Extract the (x, y) coordinate from the center of the cell holding the provided text.  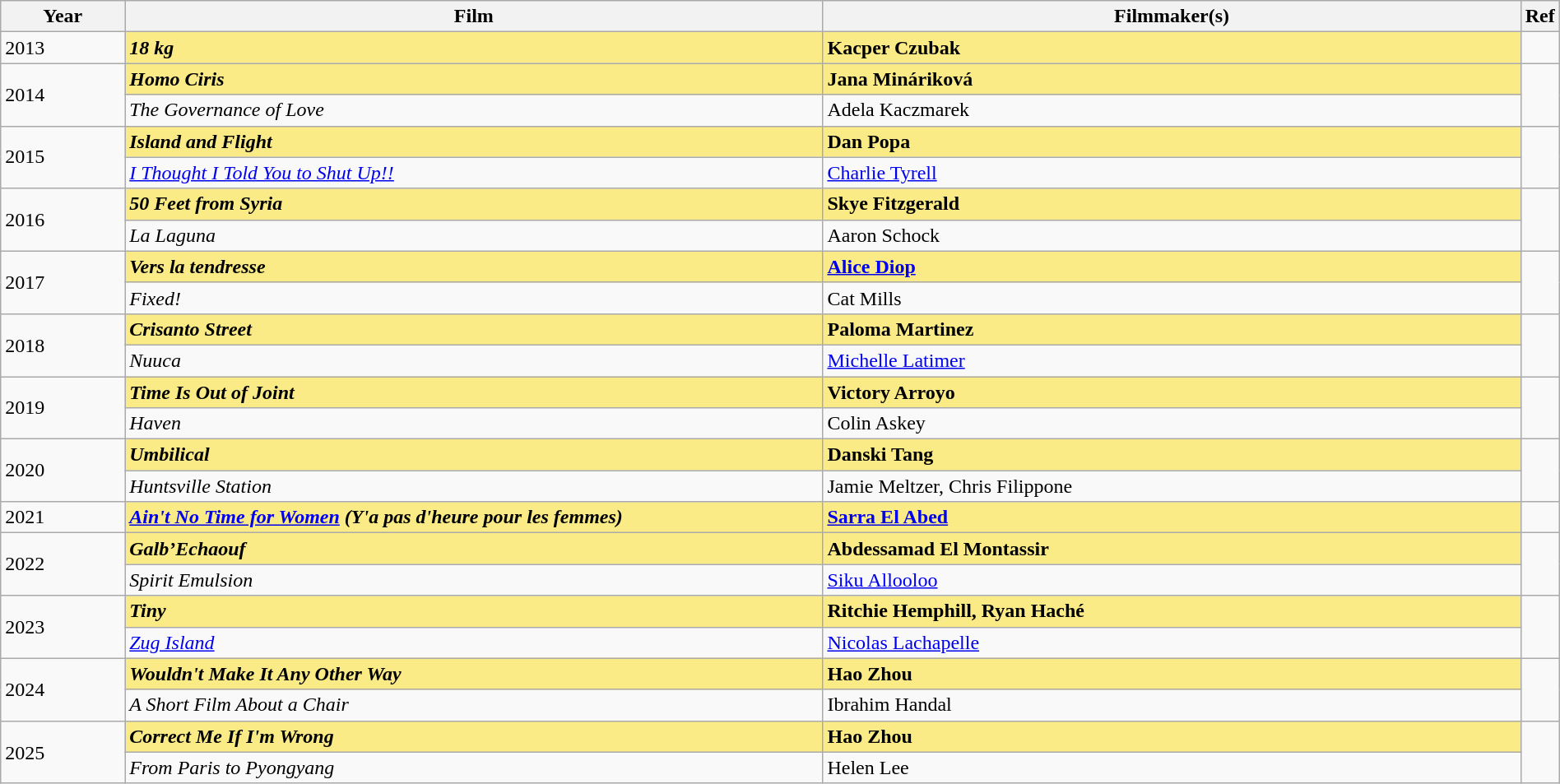
50 Feet from Syria (474, 204)
Umbilical (474, 455)
Vers la tendresse (474, 267)
Huntsville Station (474, 486)
Nicolas Lachapelle (1172, 643)
18 kg (474, 48)
Haven (474, 424)
Wouldn't Make It Any Other Way (474, 674)
Alice Diop (1172, 267)
2020 (63, 471)
Michelle Latimer (1172, 360)
2015 (63, 157)
2023 (63, 627)
Ref (1540, 16)
Filmmaker(s) (1172, 16)
2019 (63, 408)
Kacper Czubak (1172, 48)
Year (63, 16)
Nuuca (474, 360)
Homo Ciris (474, 79)
Film (474, 16)
Jamie Meltzer, Chris Filippone (1172, 486)
Sarra El Abed (1172, 517)
From Paris to Pyongyang (474, 768)
2021 (63, 517)
2016 (63, 220)
Fixed! (474, 298)
Charlie Tyrell (1172, 173)
A Short Film About a Chair (474, 705)
Victory Arroyo (1172, 392)
The Governance of Love (474, 110)
2018 (63, 345)
2017 (63, 282)
Siku Allooloo (1172, 580)
2014 (63, 95)
Helen Lee (1172, 768)
2025 (63, 752)
2013 (63, 48)
Danski Tang (1172, 455)
Spirit Emulsion (474, 580)
2022 (63, 564)
Tiny (474, 611)
Correct Me If I'm Wrong (474, 736)
Jana Mináriková (1172, 79)
Ain't No Time for Women (Y'a pas d'heure pour les femmes) (474, 517)
La Laguna (474, 235)
Crisanto Street (474, 329)
Adela Kaczmarek (1172, 110)
Colin Askey (1172, 424)
Aaron Schock (1172, 235)
Dan Popa (1172, 141)
Island and Flight (474, 141)
Galb’Echaouf (474, 549)
Skye Fitzgerald (1172, 204)
Ritchie Hemphill, Ryan Haché (1172, 611)
2024 (63, 689)
Zug Island (474, 643)
Abdessamad El Montassir (1172, 549)
I Thought I Told You to Shut Up!! (474, 173)
Paloma Martinez (1172, 329)
Time Is Out of Joint (474, 392)
Cat Mills (1172, 298)
Ibrahim Handal (1172, 705)
